Extract the [x, y] coordinate from the center of the cell holding the provided text.  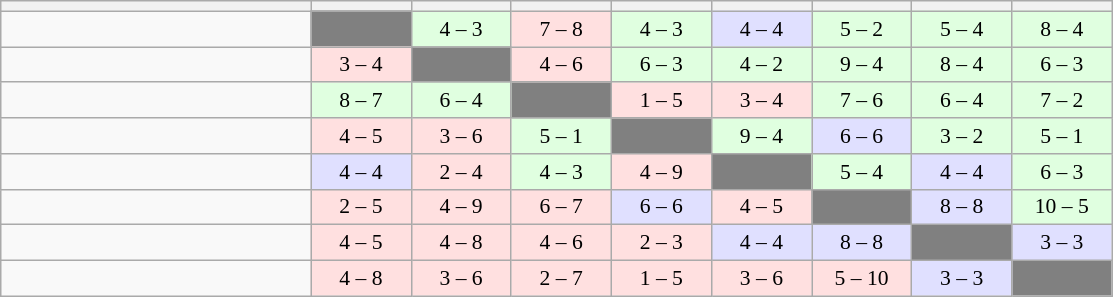
2 – 7 [561, 279]
10 – 5 [1062, 207]
7 – 6 [862, 101]
5 – 2 [862, 29]
4 – 2 [761, 65]
8 – 7 [361, 101]
3 – 2 [962, 136]
2 – 3 [661, 243]
7 – 8 [561, 29]
2 – 5 [361, 207]
6 – 7 [561, 207]
5 – 10 [862, 279]
2 – 4 [461, 172]
7 – 2 [1062, 101]
